Return the [X, Y] coordinate for the center point of the cell that contains the specified text.  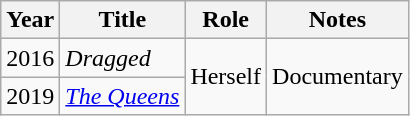
Documentary [338, 77]
2019 [30, 96]
Title [122, 20]
Year [30, 20]
2016 [30, 58]
Role [226, 20]
Dragged [122, 58]
Herself [226, 77]
Notes [338, 20]
The Queens [122, 96]
